Identify which cell holds the provided text, then report its (x, y) central coordinate. 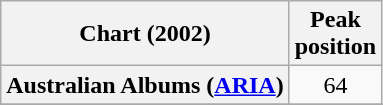
Peakposition (335, 34)
Chart (2002) (145, 34)
Australian Albums (ARIA) (145, 85)
64 (335, 85)
